Detect which cell encompasses the target text, then output its [X, Y] center coordinate. 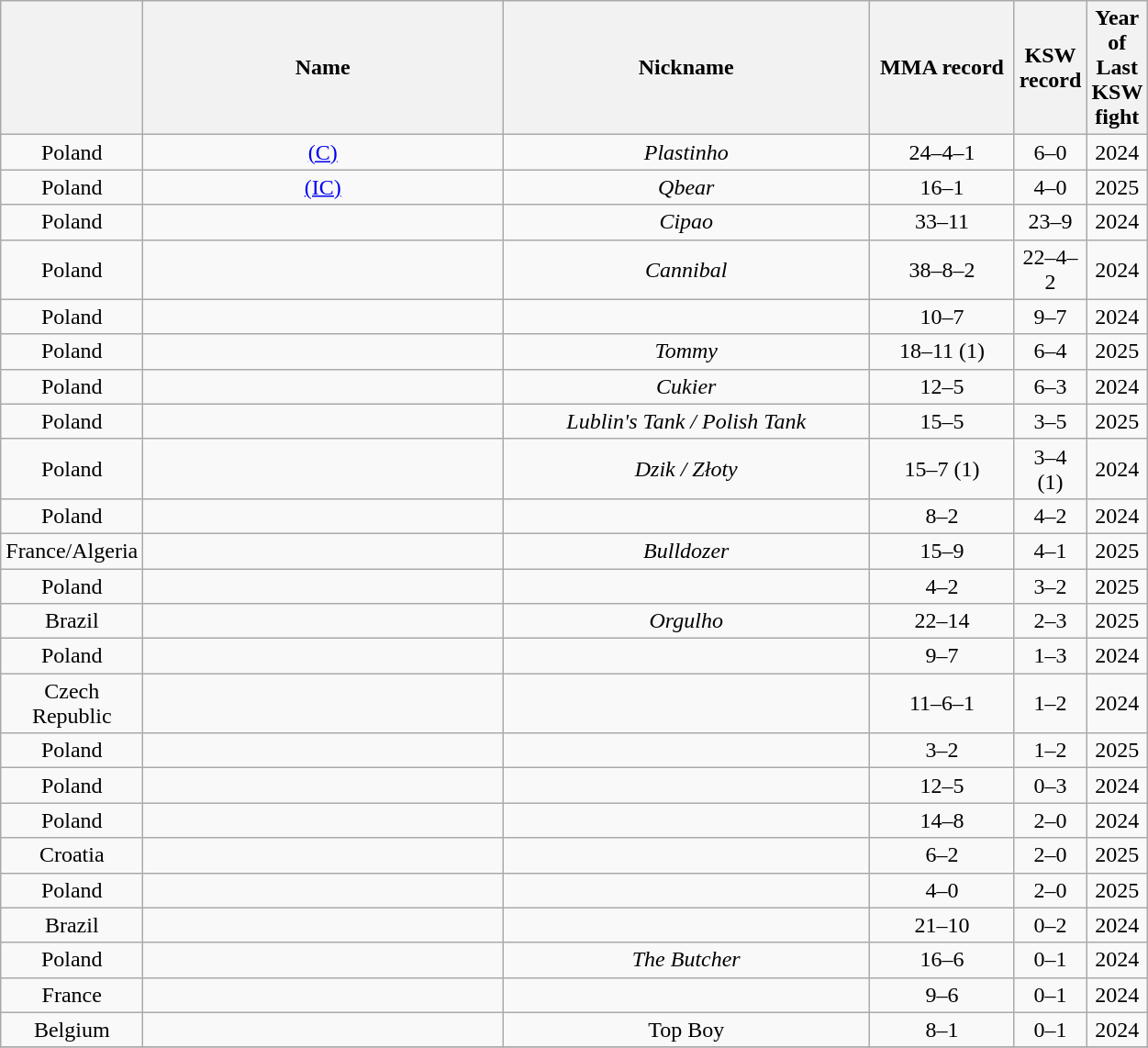
Cannibal [686, 270]
France/Algeria [72, 551]
0–2 [1050, 925]
24–4–1 [942, 152]
Belgium [72, 1030]
Cukier [686, 386]
Nickname [686, 68]
The Butcher [686, 960]
6–3 [1050, 386]
Bulldozer [686, 551]
16–6 [942, 960]
8–1 [942, 1030]
10–7 [942, 317]
Orgulho [686, 621]
23–9 [1050, 222]
France [72, 995]
Czech Republic [72, 703]
Name [323, 68]
(IC) [323, 187]
(C) [323, 152]
4–1 [1050, 551]
6–4 [1050, 351]
9–6 [942, 995]
15–7 (1) [942, 468]
Qbear [686, 187]
15–5 [942, 421]
16–1 [942, 187]
33–11 [942, 222]
6–2 [942, 855]
22–4–2 [1050, 270]
Year of Last KSW fight [1118, 68]
Top Boy [686, 1030]
14–8 [942, 820]
3–4 (1) [1050, 468]
0–3 [1050, 786]
Plastinho [686, 152]
Tommy [686, 351]
21–10 [942, 925]
MMA record [942, 68]
Dzik / Złoty [686, 468]
Cipao [686, 222]
1–3 [1050, 656]
11–6–1 [942, 703]
15–9 [942, 551]
2–3 [1050, 621]
Lublin's Tank / Polish Tank [686, 421]
22–14 [942, 621]
18–11 (1) [942, 351]
8–2 [942, 516]
6–0 [1050, 152]
Croatia [72, 855]
38–8–2 [942, 270]
3–5 [1050, 421]
KSW record [1050, 68]
